Capture the cell that displays the provided text and extract its (X, Y) central coordinate. 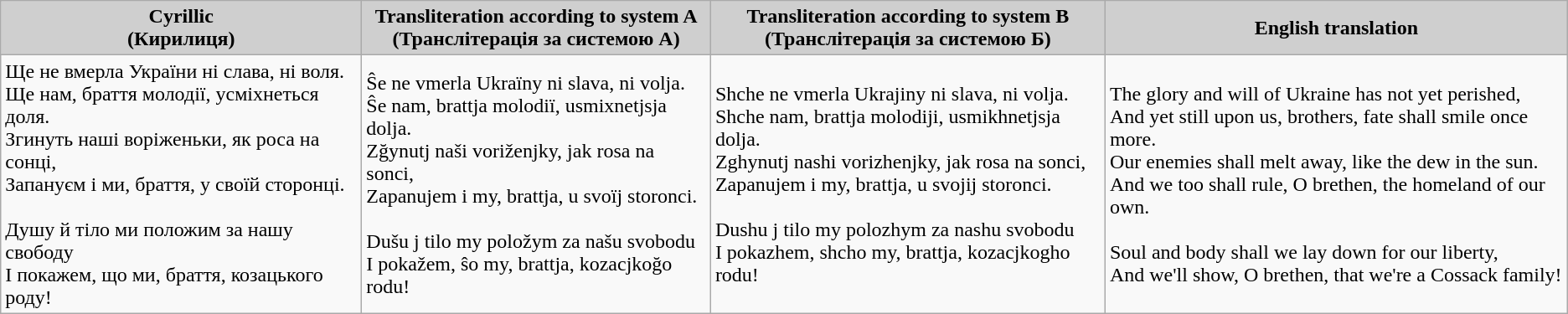
English translation (1336, 28)
Transliteration according to system A(Транслітерація за системою А) (536, 28)
Transliteration according to system B(Транслітерація за системою Б) (908, 28)
Cyrillic(Кирилиця) (181, 28)
